Detect which cell encompasses the target text, then output its [X, Y] center coordinate. 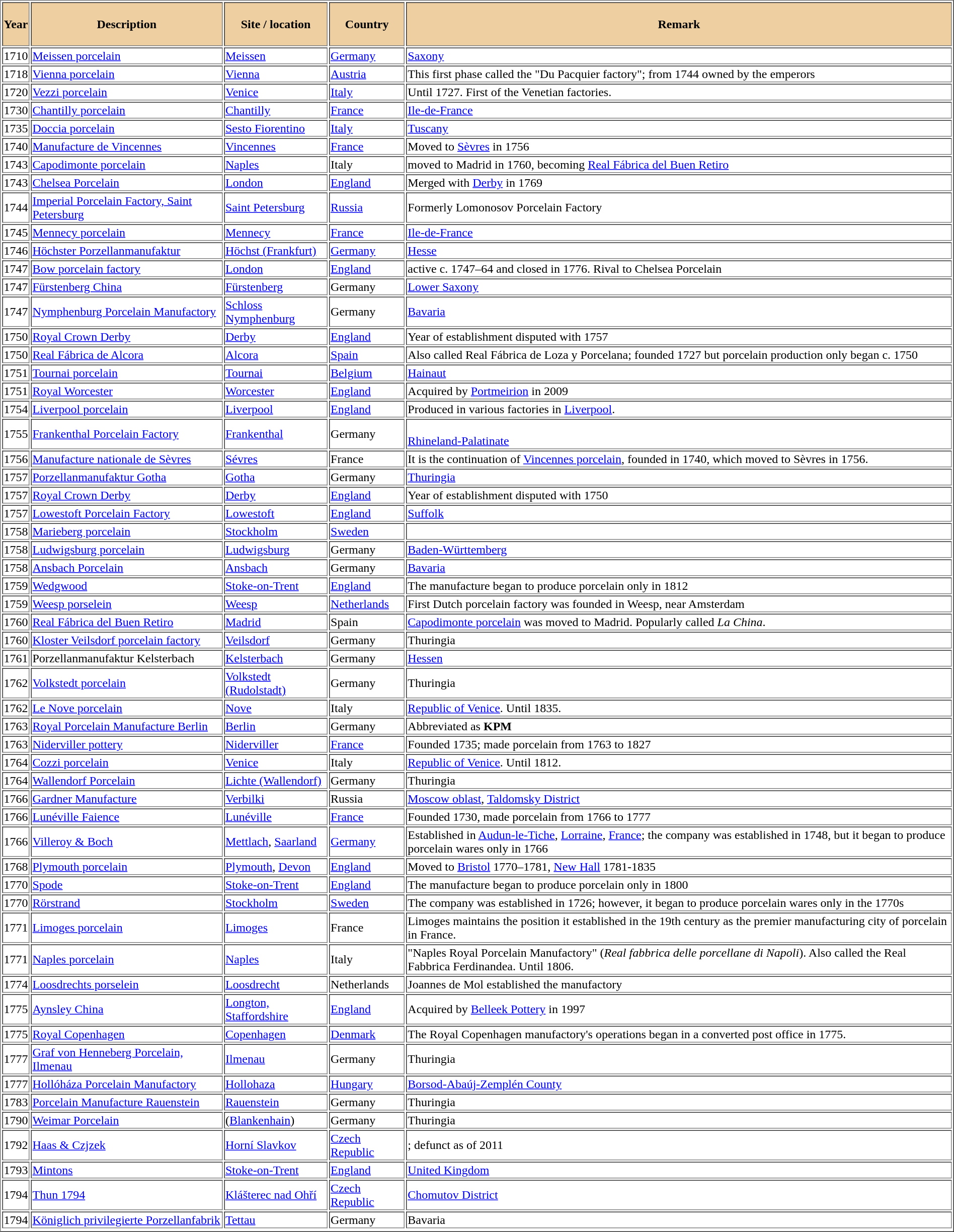
1768 [16, 867]
Copenhagen [276, 1034]
Porzellanmanufaktur Kelsterbach [127, 658]
Fürstenberg China [127, 287]
United Kingdom [679, 1170]
Chomutov District [679, 1195]
Graf von Henneberg Porcelain, Ilmenau [127, 1059]
Mettlach, Saarland [276, 841]
Limoges porcelain [127, 928]
Saxony [679, 55]
Ilmenau [276, 1059]
Gardner Manufacture [127, 798]
Tournai porcelain [127, 372]
1761 [16, 658]
Sévres [276, 459]
Gotha [276, 477]
Royal Porcelain Manufacture Berlin [127, 726]
The company was established in 1726; however, it began to produce porcelain wares only in the 1770s [679, 903]
Also called Real Fábrica de Loza y Porcelana; founded 1727 but porcelain production only began c. 1750 [679, 354]
Porzellanmanufaktur Gotha [127, 477]
Porcelain Manufacture Rauenstein [127, 1102]
First Dutch porcelain factory was founded in Weesp, near Amsterdam [679, 604]
1744 [16, 207]
Nove [276, 708]
Acquired by Belleek Pottery in 1997 [679, 1010]
Frankenthal [276, 434]
Year of establishment disputed with 1757 [679, 336]
Limoges [276, 928]
The manufacture began to produce porcelain only in 1800 [679, 885]
Vezzi porcelain [127, 92]
Site / location [276, 24]
(Blankenhain) [276, 1120]
Liverpool [276, 409]
Produced in various factories in Liverpool. [679, 409]
1735 [16, 128]
Hainaut [679, 372]
Founded 1730, made porcelain from 1766 to 1777 [679, 816]
The Royal Copenhagen manufactory's operations began in a converted post office in 1775. [679, 1034]
Remark [679, 24]
active c. 1747–64 and closed in 1776. Rival to Chelsea Porcelain [679, 269]
Year of establishment disputed with 1750 [679, 495]
Hessen [679, 658]
Lower Saxony [679, 287]
Alcora [276, 354]
Naples porcelain [127, 959]
Niderviller pottery [127, 744]
Moved to Bristol 1770–1781, New Hall 1781-1835 [679, 867]
Baden-Württemberg [679, 550]
Sesto Fiorentino [276, 128]
; defunct as of 2011 [679, 1145]
Moscow oblast, Taldomsky District [679, 798]
Wallendorf Porcelain [127, 780]
Loosdrecht [276, 984]
Lunéville [276, 816]
Schloss Nymphenburg [276, 312]
Verbilki [276, 798]
Lichte (Wallendorf) [276, 780]
Longton, Staffordshire [276, 1010]
Worcester [276, 391]
Spode [127, 885]
Wedgwood [127, 586]
Lowestoft [276, 513]
Austria [367, 73]
Kelsterbach [276, 658]
Tettau [276, 1220]
1746 [16, 251]
Joannes de Mol established the manufactory [679, 984]
1730 [16, 110]
Suffolk [679, 513]
Liverpool porcelain [127, 409]
Weesp [276, 604]
Thun 1794 [127, 1195]
Royal Copenhagen [127, 1034]
1774 [16, 984]
Madrid [276, 622]
Abbreviated as KPM [679, 726]
moved to Madrid in 1760, becoming Real Fábrica del Buen Retiro [679, 164]
Republic of Venice. Until 1812. [679, 762]
Höchster Porzellanmanufaktur [127, 251]
1754 [16, 409]
Volkstedt porcelain [127, 683]
Manufacture nationale de Sèvres [127, 459]
1792 [16, 1145]
Meissen porcelain [127, 55]
Frankenthal Porcelain Factory [127, 434]
Vienna [276, 73]
Marieberg porcelain [127, 531]
Belgium [367, 372]
Imperial Porcelain Factory, Saint Petersburg [127, 207]
Meissen [276, 55]
Borsod-Abaúj-Zemplén County [679, 1084]
Republic of Venice. Until 1835. [679, 708]
Established in Audun-le-Tiche, Lorraine, France; the company was established in 1748, but it began to produce porcelain wares only in 1766 [679, 841]
1756 [16, 459]
Vincennes [276, 146]
Tuscany [679, 128]
Royal Worcester [127, 391]
Hesse [679, 251]
Acquired by Portmeirion in 2009 [679, 391]
Kloster Veilsdorf porcelain factory [127, 640]
Ludwigsburg porcelain [127, 550]
1793 [16, 1170]
Hollóháza Porcelain Manufactory [127, 1084]
Plymouth, Devon [276, 867]
Königlich privilegierte Porzellanfabrik [127, 1220]
"Naples Royal Porcelain Manufactory" (Real fabbrica delle porcellane di Napoli). Also called the Real Fabbrica Ferdinandea. Until 1806. [679, 959]
This first phase called the "Du Pacquier factory"; from 1744 owned by the emperors [679, 73]
Hungary [367, 1084]
Real Fábrica de Alcora [127, 354]
Chantilly porcelain [127, 110]
Rörstrand [127, 903]
1718 [16, 73]
Le Nove porcelain [127, 708]
Mennecy [276, 233]
Denmark [367, 1034]
Weimar Porcelain [127, 1120]
Berlin [276, 726]
Lowestoft Porcelain Factory [127, 513]
Plymouth porcelain [127, 867]
Ansbach Porcelain [127, 568]
Veilsdorf [276, 640]
Limoges maintains the position it established in the 19th century as the premier manufacturing city of porcelain in France. [679, 928]
1740 [16, 146]
Mennecy porcelain [127, 233]
Höchst (Frankfurt) [276, 251]
Chelsea Porcelain [127, 182]
1755 [16, 434]
Ansbach [276, 568]
Cozzi porcelain [127, 762]
1783 [16, 1102]
Merged with Derby in 1769 [679, 182]
Vienna porcelain [127, 73]
Volkstedt (Rudolstadt) [276, 683]
1710 [16, 55]
Niderviller [276, 744]
1790 [16, 1120]
Formerly Lomonosov Porcelain Factory [679, 207]
Capodimonte porcelain [127, 164]
The manufacture began to produce porcelain only in 1812 [679, 586]
Manufacture de Vincennes [127, 146]
Ludwigsburg [276, 550]
Bow porcelain factory [127, 269]
Villeroy & Boch [127, 841]
Lunéville Faience [127, 816]
Tournai [276, 372]
Year [16, 24]
Rauenstein [276, 1102]
1720 [16, 92]
Doccia porcelain [127, 128]
Founded 1735; made porcelain from 1763 to 1827 [679, 744]
Loosdrechts porselein [127, 984]
Country [367, 24]
Weesp porselein [127, 604]
Klášterec nad Ohří [276, 1195]
Aynsley China [127, 1010]
Rhineland-Palatinate [679, 434]
Description [127, 24]
Moved to Sèvres in 1756 [679, 146]
Mintons [127, 1170]
Chantilly [276, 110]
Real Fábrica del Buen Retiro [127, 622]
Until 1727. First of the Venetian factories. [679, 92]
Capodimonte porcelain was moved to Madrid. Popularly called La China. [679, 622]
Fürstenberg [276, 287]
Horní Slavkov [276, 1145]
Nymphenburg Porcelain Manufactory [127, 312]
Hollohaza [276, 1084]
Haas & Czjzek [127, 1145]
1745 [16, 233]
Saint Petersburg [276, 207]
It is the continuation of Vincennes porcelain, founded in 1740, which moved to Sèvres in 1756. [679, 459]
